From the cell containing the given text, extract its center point as (X, Y) coordinate. 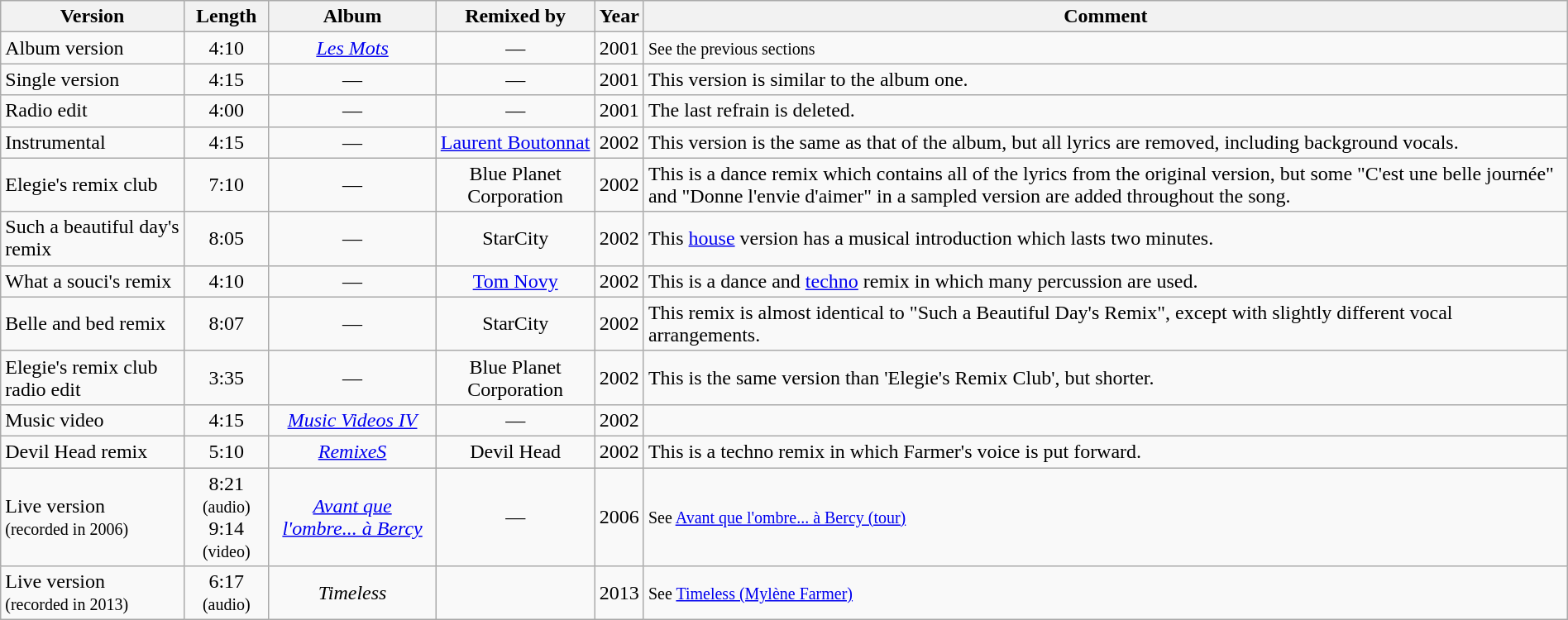
See Avant que l'ombre... à Bercy (tour) (1105, 517)
Timeless (352, 594)
Devil Head remix (93, 451)
This is the same version than 'Elegie's Remix Club', but shorter. (1105, 377)
Live version (recorded in 2013) (93, 594)
3:35 (227, 377)
This version is similar to the album one. (1105, 79)
Les Mots (352, 48)
This remix is almost identical to "Such a Beautiful Day's Remix", except with slightly different vocal arrangements. (1105, 324)
7:10 (227, 185)
8:05 (227, 238)
This house version has a musical introduction which lasts two minutes. (1105, 238)
4:00 (227, 111)
Belle and bed remix (93, 324)
This is a dance and techno remix in which many percussion are used. (1105, 281)
Radio edit (93, 111)
5:10 (227, 451)
Album version (93, 48)
Live version (recorded in 2006) (93, 517)
Laurent Boutonnat (515, 142)
Single version (93, 79)
The last refrain is deleted. (1105, 111)
Music video (93, 420)
Tom Novy (515, 281)
What a souci's remix (93, 281)
Length (227, 17)
This is a techno remix in which Farmer's voice is put forward. (1105, 451)
Elegie's remix club radio edit (93, 377)
RemixeS (352, 451)
8:07 (227, 324)
Music Videos IV (352, 420)
See the previous sections (1105, 48)
Devil Head (515, 451)
Version (93, 17)
2006 (619, 517)
6:17 (audio) (227, 594)
2013 (619, 594)
8:21 (audio) 9:14 (video) (227, 517)
Remixed by (515, 17)
Album (352, 17)
See Timeless (Mylène Farmer) (1105, 594)
Elegie's remix club (93, 185)
Year (619, 17)
This version is the same as that of the album, but all lyrics are removed, including background vocals. (1105, 142)
Such a beautiful day's remix (93, 238)
Avant que l'ombre... à Bercy (352, 517)
Instrumental (93, 142)
Comment (1105, 17)
